From the cell containing the given text, extract its center point as (X, Y) coordinate. 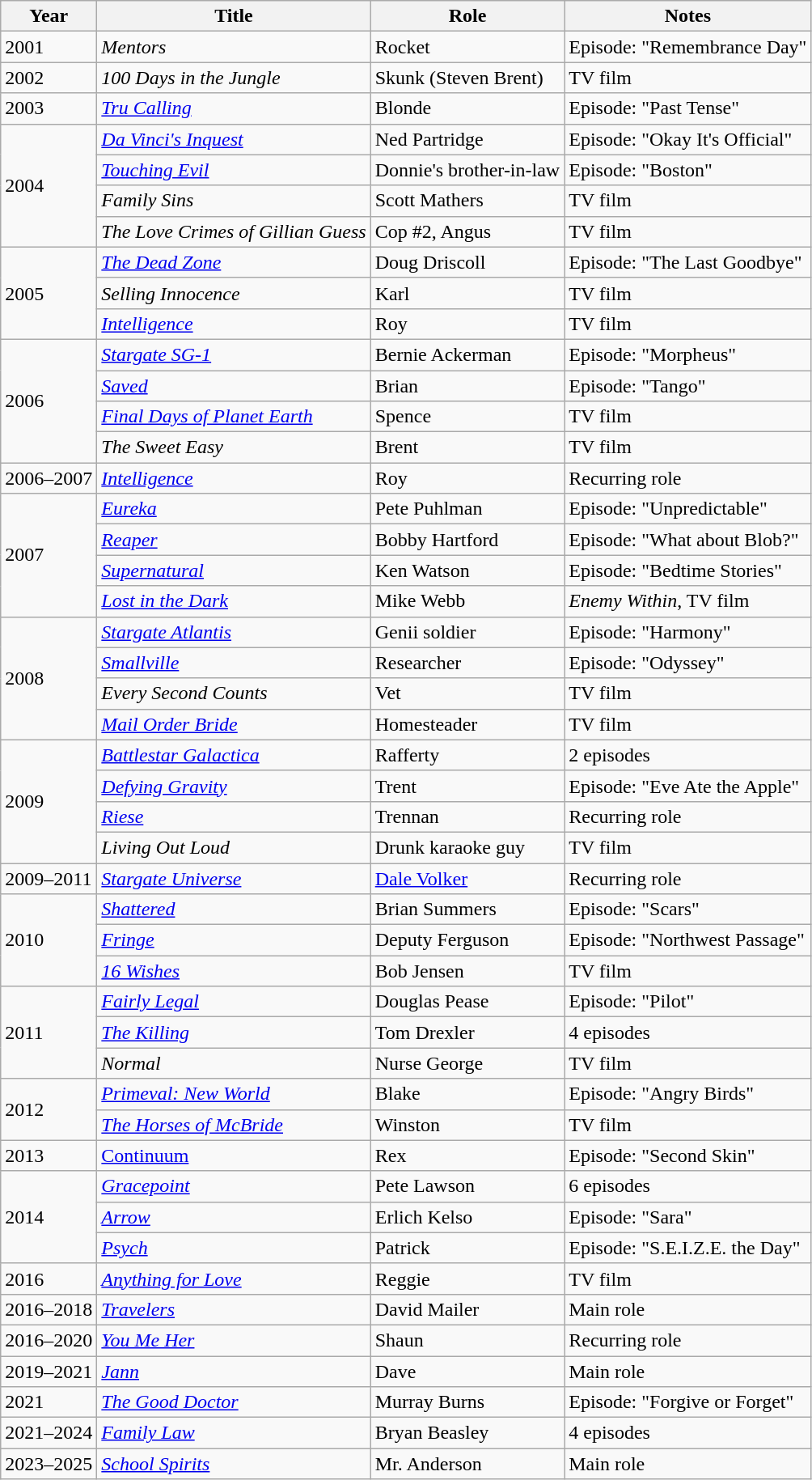
Homesteader (467, 724)
Episode: "Tango" (687, 386)
Episode: "S.E.I.Z.E. the Day" (687, 1248)
Touching Evil (234, 170)
Fringe (234, 940)
Reaper (234, 540)
Spence (467, 417)
You Me Her (234, 1340)
Cop #2, Angus (467, 231)
David Mailer (467, 1309)
Erlich Kelso (467, 1217)
Pete Lawson (467, 1186)
Episode: "Past Tense" (687, 108)
2012 (49, 1109)
Vet (467, 693)
Role (467, 16)
Drunk karaoke guy (467, 847)
2011 (49, 1033)
Title (234, 16)
Smallville (234, 663)
2009 (49, 801)
2013 (49, 1156)
Bob Jensen (467, 971)
Year (49, 16)
Normal (234, 1063)
The Good Doctor (234, 1402)
Travelers (234, 1309)
Continuum (234, 1156)
Reggie (467, 1279)
2006–2007 (49, 478)
Tom Drexler (467, 1033)
Episode: "Second Skin" (687, 1156)
Shaun (467, 1340)
Fairly Legal (234, 1002)
Psych (234, 1248)
Episode: "Odyssey" (687, 663)
Final Days of Planet Earth (234, 417)
Ken Watson (467, 570)
Episode: "Remembrance Day" (687, 47)
Brent (467, 447)
Gracepoint (234, 1186)
The Dead Zone (234, 262)
Stargate SG-1 (234, 354)
2021–2024 (49, 1433)
2005 (49, 293)
2007 (49, 555)
Primeval: New World (234, 1094)
Episode: "What about Blob?" (687, 540)
Trennan (467, 816)
Bobby Hartford (467, 540)
Family Sins (234, 201)
Episode: "Morpheus" (687, 354)
Jann (234, 1372)
Rex (467, 1156)
Patrick (467, 1248)
Episode: "Sara" (687, 1217)
2016 (49, 1279)
Living Out Loud (234, 847)
Episode: "Northwest Passage" (687, 940)
Dale Volker (467, 878)
Episode: "Unpredictable" (687, 509)
Mike Webb (467, 601)
Douglas Pease (467, 1002)
Every Second Counts (234, 693)
Deputy Ferguson (467, 940)
Episode: "Eve Ate the Apple" (687, 786)
Brian Summers (467, 910)
2004 (49, 185)
Karl (467, 293)
The Love Crimes of Gillian Guess (234, 231)
Stargate Atlantis (234, 632)
2010 (49, 940)
Dave (467, 1372)
Trent (467, 786)
Episode: "Boston" (687, 170)
Supernatural (234, 570)
Scott Mathers (467, 201)
Bryan Beasley (467, 1433)
Episode: "Pilot" (687, 1002)
Anything for Love (234, 1279)
2001 (49, 47)
The Horses of McBride (234, 1125)
Brian (467, 386)
Murray Burns (467, 1402)
2023–2025 (49, 1464)
Defying Gravity (234, 786)
School Spirits (234, 1464)
Episode: "Angry Birds" (687, 1094)
Blonde (467, 108)
Winston (467, 1125)
The Sweet Easy (234, 447)
Riese (234, 816)
Episode: "Harmony" (687, 632)
2 episodes (687, 755)
100 Days in the Jungle (234, 78)
2016–2018 (49, 1309)
2019–2021 (49, 1372)
Lost in the Dark (234, 601)
Episode: "Bedtime Stories" (687, 570)
2016–2020 (49, 1340)
2021 (49, 1402)
Eureka (234, 509)
Tru Calling (234, 108)
Enemy Within, TV film (687, 601)
6 episodes (687, 1186)
Episode: "Forgive or Forget" (687, 1402)
Episode: "Scars" (687, 910)
Battlestar Galactica (234, 755)
Bernie Ackerman (467, 354)
Episode: "The Last Goodbye" (687, 262)
Episode: "Okay It's Official" (687, 139)
2003 (49, 108)
2014 (49, 1217)
Family Law (234, 1433)
Mail Order Bride (234, 724)
Doug Driscoll (467, 262)
Researcher (467, 663)
Rafferty (467, 755)
Donnie's brother-in-law (467, 170)
Ned Partridge (467, 139)
Skunk (Steven Brent) (467, 78)
Selling Innocence (234, 293)
Arrow (234, 1217)
Mr. Anderson (467, 1464)
The Killing (234, 1033)
Blake (467, 1094)
16 Wishes (234, 971)
Notes (687, 16)
Saved (234, 386)
2009–2011 (49, 878)
Shattered (234, 910)
2008 (49, 678)
2006 (49, 401)
Mentors (234, 47)
Rocket (467, 47)
Pete Puhlman (467, 509)
Stargate Universe (234, 878)
Da Vinci's Inquest (234, 139)
Genii soldier (467, 632)
2002 (49, 78)
Nurse George (467, 1063)
